Capture the cell that displays the provided text and extract its (X, Y) central coordinate. 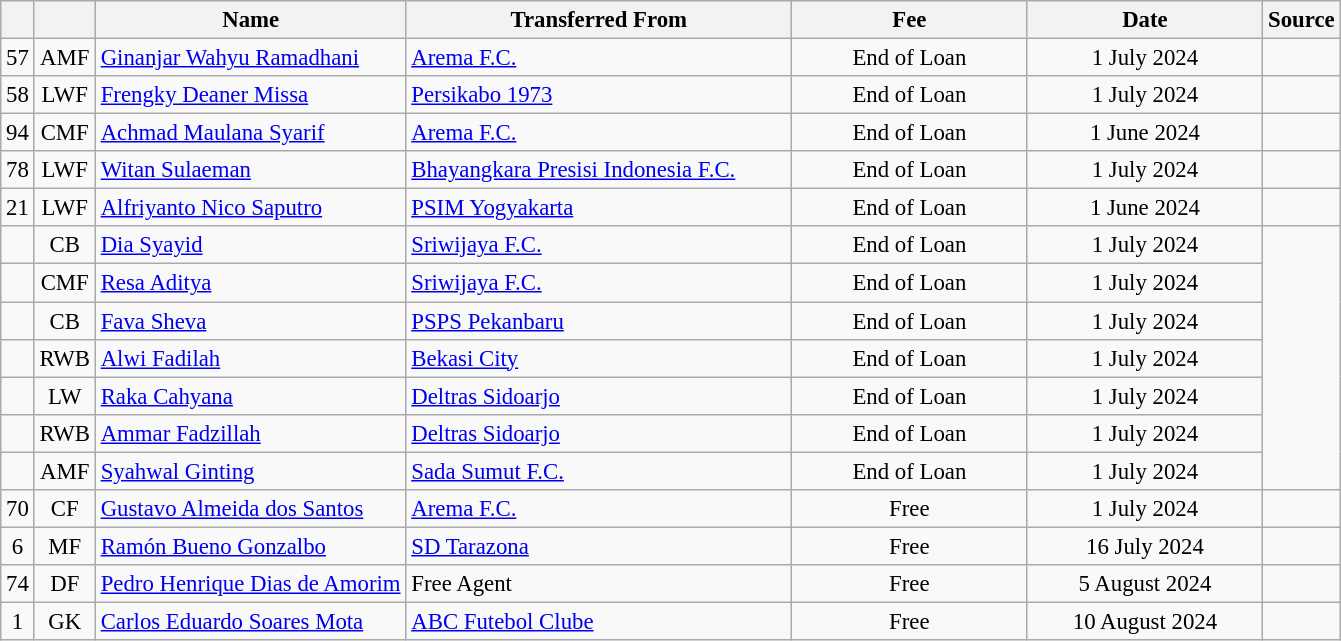
GK (64, 621)
Ramón Bueno Gonzalbo (250, 546)
Name (250, 20)
PSIM Yogyakarta (599, 208)
Alfriyanto Nico Saputro (250, 208)
Pedro Henrique Dias de Amorim (250, 584)
21 (18, 208)
Fee (910, 20)
Syahwal Ginting (250, 471)
Witan Sulaeman (250, 170)
16 July 2024 (1145, 546)
Resa Aditya (250, 283)
Transferred From (599, 20)
Persikabo 1973 (599, 95)
Raka Cahyana (250, 396)
Ammar Fadzillah (250, 433)
Ginanjar Wahyu Ramadhani (250, 58)
Free Agent (599, 584)
MF (64, 546)
Carlos Eduardo Soares Mota (250, 621)
Fava Sheva (250, 321)
Bhayangkara Presisi Indonesia F.C. (599, 170)
5 August 2024 (1145, 584)
1 (18, 621)
Bekasi City (599, 358)
SD Tarazona (599, 546)
PSPS Pekanbaru (599, 321)
Alwi Fadilah (250, 358)
Frengky Deaner Missa (250, 95)
94 (18, 133)
Sada Sumut F.C. (599, 471)
78 (18, 170)
6 (18, 546)
LW (64, 396)
Gustavo Almeida dos Santos (250, 509)
DF (64, 584)
58 (18, 95)
57 (18, 58)
CF (64, 509)
74 (18, 584)
Achmad Maulana Syarif (250, 133)
70 (18, 509)
ABC Futebol Clube (599, 621)
Date (1145, 20)
10 August 2024 (1145, 621)
Dia Syayid (250, 245)
Source (1302, 20)
